Locate the cell with the specified text and output its [x, y] center coordinate. 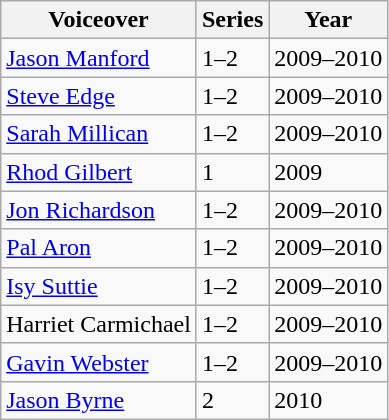
Gavin Webster [99, 362]
Jason Manford [99, 58]
Series [232, 20]
Voiceover [99, 20]
1 [232, 172]
Rhod Gilbert [99, 172]
Steve Edge [99, 96]
Jon Richardson [99, 210]
2009 [328, 172]
Sarah Millican [99, 134]
Pal Aron [99, 248]
2010 [328, 400]
Year [328, 20]
Harriet Carmichael [99, 324]
Jason Byrne [99, 400]
2 [232, 400]
Isy Suttie [99, 286]
